Return the (x, y) coordinate for the center point of the cell that contains the specified text.  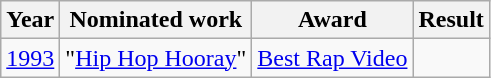
1993 (30, 58)
"Hip Hop Hooray" (156, 58)
Award (332, 20)
Nominated work (156, 20)
Best Rap Video (332, 58)
Year (30, 20)
Result (451, 20)
